Find where the given text appears and provide that cell's center as (X, Y) coordinate. 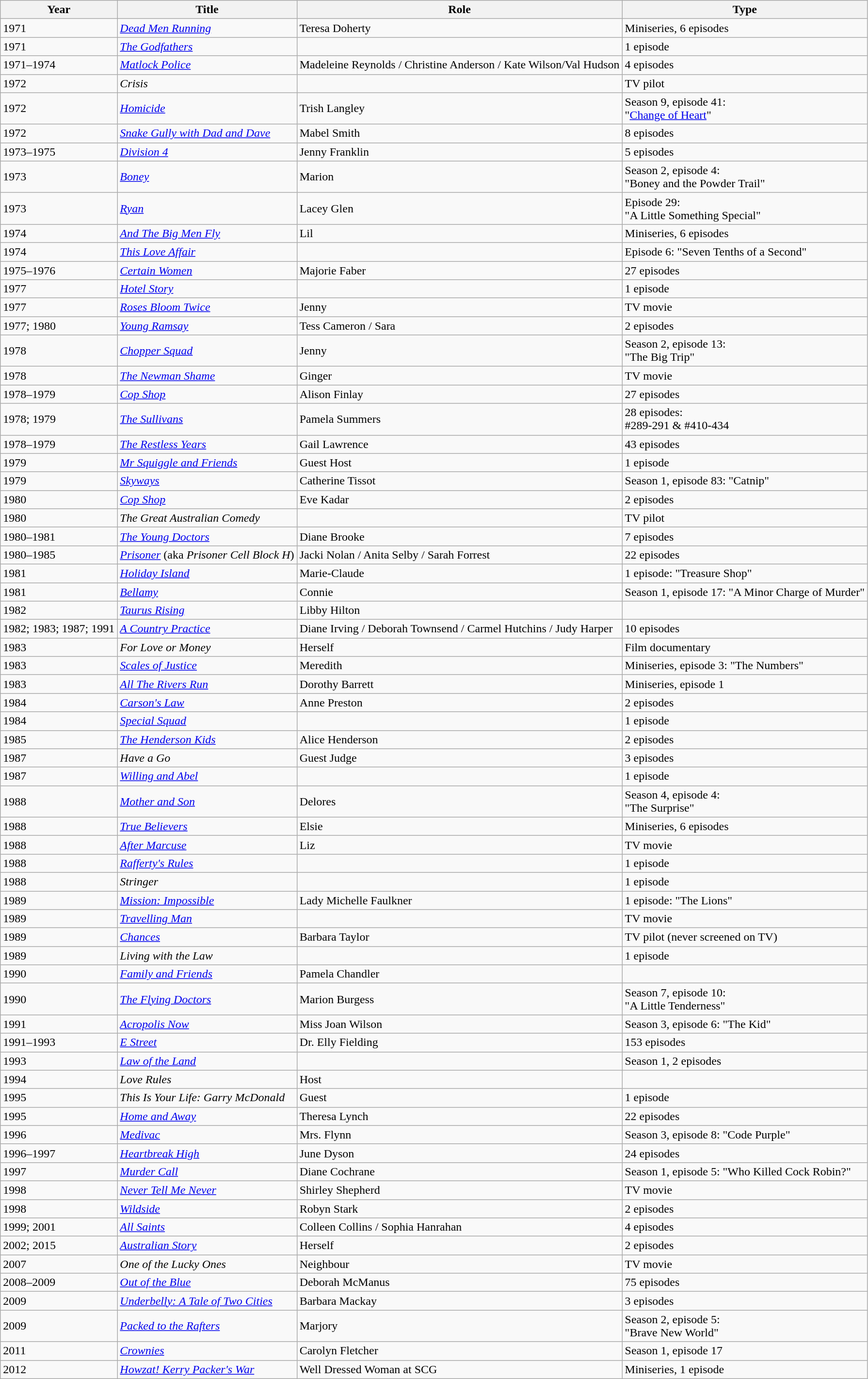
After Marcuse (207, 845)
Eve Kadar (460, 499)
Anne Preston (460, 703)
Episode 6: "Seven Tenths of a Second" (745, 252)
7 episodes (745, 536)
153 episodes (745, 1042)
Medivac (207, 1135)
1991 (59, 1024)
The Sullivans (207, 419)
The Great Australian Comedy (207, 518)
And The Big Men Fly (207, 233)
5 episodes (745, 152)
One of the Lucky Ones (207, 1264)
Mrs. Flynn (460, 1135)
Ginger (460, 376)
1999; 2001 (59, 1227)
Season 2, episode 4: "Boney and the Powder Trail" (745, 176)
Catherine Tissot (460, 481)
1993 (59, 1061)
Marion (460, 176)
E Street (207, 1042)
Diane Cochrane (460, 1171)
Title (207, 10)
Season 9, episode 41: "Change of Heart" (745, 109)
Season 7, episode 10: "A Little Tenderness" (745, 999)
Trish Langley (460, 109)
Diane Irving / Deborah Townsend / Carmel Hutchins / Judy Harper (460, 629)
Season 1, episode 17 (745, 1351)
Year (59, 10)
Wildside (207, 1209)
Robyn Stark (460, 1209)
Howzat! Kerry Packer's War (207, 1369)
Chances (207, 937)
TV pilot (never screened on TV) (745, 937)
1994 (59, 1079)
2011 (59, 1351)
1997 (59, 1171)
Neighbour (460, 1264)
Liz (460, 845)
Guest (460, 1098)
Well Dressed Woman at SCG (460, 1369)
Crisis (207, 83)
All Saints (207, 1227)
Lady Michelle Faulkner (460, 900)
1975–1976 (59, 270)
1982 (59, 610)
Alice Henderson (460, 739)
Barbara Taylor (460, 937)
All The Rivers Run (207, 684)
Guest Host (460, 463)
Lacey Glen (460, 208)
Deborah McManus (460, 1283)
Family and Friends (207, 974)
True Believers (207, 826)
Australian Story (207, 1246)
Carolyn Fletcher (460, 1351)
Alison Finlay (460, 394)
Lil (460, 233)
Love Rules (207, 1079)
Role (460, 10)
Ryan (207, 208)
Gail Lawrence (460, 444)
Season 1, episode 17: "A Minor Charge of Murder" (745, 592)
Theresa Lynch (460, 1116)
1996 (59, 1135)
Travelling Man (207, 919)
Miss Joan Wilson (460, 1024)
Miniseries, episode 3: "The Numbers" (745, 666)
Season 1, episode 5: "Who Killed Cock Robin?" (745, 1171)
1991–1993 (59, 1042)
Carson's Law (207, 703)
Film documentary (745, 647)
Homicide (207, 109)
Season 3, episode 8: "Code Purple" (745, 1135)
Season 2, episode 5: "Brave New World" (745, 1326)
Chopper Squad (207, 351)
Libby Hilton (460, 610)
10 episodes (745, 629)
1978; 1979 (59, 419)
Home and Away (207, 1116)
1982; 1983; 1987; 1991 (59, 629)
2008–2009 (59, 1283)
Boney (207, 176)
Season 4, episode 4: "The Surprise" (745, 801)
Hotel Story (207, 289)
Season 1, episode 83: "Catnip" (745, 481)
Law of the Land (207, 1061)
Underbelly: A Tale of Two Cities (207, 1301)
Miniseries, episode 1 (745, 684)
2012 (59, 1369)
Elsie (460, 826)
Holiday Island (207, 573)
1 episode: "The Lions" (745, 900)
Certain Women (207, 270)
Meredith (460, 666)
43 episodes (745, 444)
The Henderson Kids (207, 739)
Pamela Summers (460, 419)
Heartbreak High (207, 1153)
Snake Gully with Dad and Dave (207, 133)
Episode 29: "A Little Something Special" (745, 208)
Dr. Elly Fielding (460, 1042)
Young Ramsay (207, 326)
2007 (59, 1264)
28 episodes: #289-291 & #410-434 (745, 419)
24 episodes (745, 1153)
Stringer (207, 882)
Mission: Impossible (207, 900)
1985 (59, 739)
Tess Cameron / Sara (460, 326)
Mr Squiggle and Friends (207, 463)
Jenny Franklin (460, 152)
For Love or Money (207, 647)
Colleen Collins / Sophia Hanrahan (460, 1227)
Host (460, 1079)
Willing and Abel (207, 776)
1973–1975 (59, 152)
Type (745, 10)
Marjory (460, 1326)
Matlock Police (207, 65)
Out of the Blue (207, 1283)
Jacki Nolan / Anita Selby / Sarah Forrest (460, 555)
The Flying Doctors (207, 999)
Pamela Chandler (460, 974)
Majorie Faber (460, 270)
Skyways (207, 481)
Delores (460, 801)
Season 1, 2 episodes (745, 1061)
Roses Bloom Twice (207, 307)
Madeleine Reynolds / Christine Anderson / Kate Wilson/Val Hudson (460, 65)
Packed to the Rafters (207, 1326)
Living with the Law (207, 956)
Have a Go (207, 758)
The Young Doctors (207, 536)
Season 2, episode 13: "The Big Trip" (745, 351)
75 episodes (745, 1283)
Prisoner (aka Prisoner Cell Block H) (207, 555)
Connie (460, 592)
This Is Your Life: Garry McDonald (207, 1098)
This Love Affair (207, 252)
Teresa Doherty (460, 28)
Special Squad (207, 721)
Mabel Smith (460, 133)
1980–1981 (59, 536)
Never Tell Me Never (207, 1190)
Shirley Shepherd (460, 1190)
Bellamy (207, 592)
1 episode: "Treasure Shop" (745, 573)
Dead Men Running (207, 28)
1971–1974 (59, 65)
2002; 2015 (59, 1246)
The Newman Shame (207, 376)
Murder Call (207, 1171)
1980–1985 (59, 555)
Season 3, episode 6: "The Kid" (745, 1024)
Dorothy Barrett (460, 684)
Marie-Claude (460, 573)
Scales of Justice (207, 666)
Mother and Son (207, 801)
Miniseries, 1 episode (745, 1369)
June Dyson (460, 1153)
Diane Brooke (460, 536)
Marion Burgess (460, 999)
Crownies (207, 1351)
1996–1997 (59, 1153)
Division 4 (207, 152)
8 episodes (745, 133)
Guest Judge (460, 758)
A Country Practice (207, 629)
1977; 1980 (59, 326)
Rafferty's Rules (207, 863)
Taurus Rising (207, 610)
The Restless Years (207, 444)
Barbara Mackay (460, 1301)
The Godfathers (207, 47)
Acropolis Now (207, 1024)
